Return [X, Y] of the center of cell containing provided text 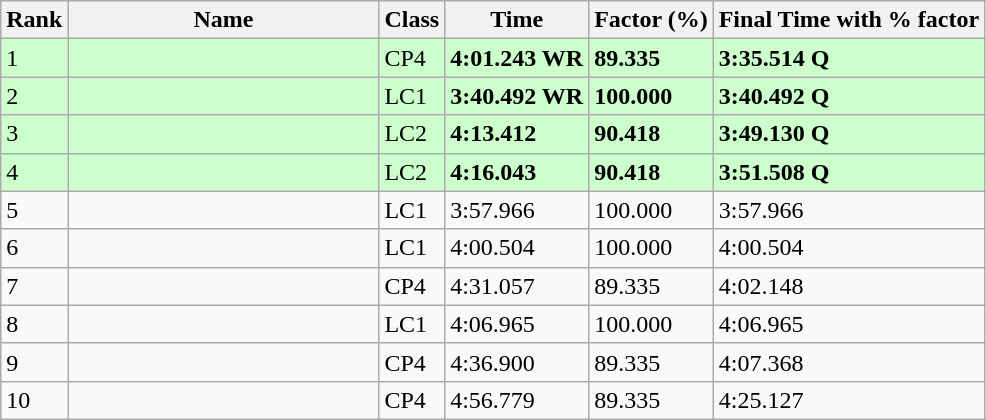
Time [517, 20]
5 [34, 210]
3 [34, 134]
7 [34, 286]
4:16.043 [517, 172]
Class [412, 20]
4:01.243 WR [517, 58]
3:40.492 Q [849, 96]
4:02.148 [849, 286]
3:49.130 Q [849, 134]
Factor (%) [652, 20]
Name [224, 20]
4:25.127 [849, 400]
4:31.057 [517, 286]
1 [34, 58]
2 [34, 96]
3:51.508 Q [849, 172]
Rank [34, 20]
4 [34, 172]
4:13.412 [517, 134]
4:07.368 [849, 362]
10 [34, 400]
6 [34, 248]
Final Time with % factor [849, 20]
9 [34, 362]
4:56.779 [517, 400]
3:40.492 WR [517, 96]
4:36.900 [517, 362]
3:35.514 Q [849, 58]
8 [34, 324]
